Scan for the cell matching the given text and deliver its (X, Y) coordinate at center. 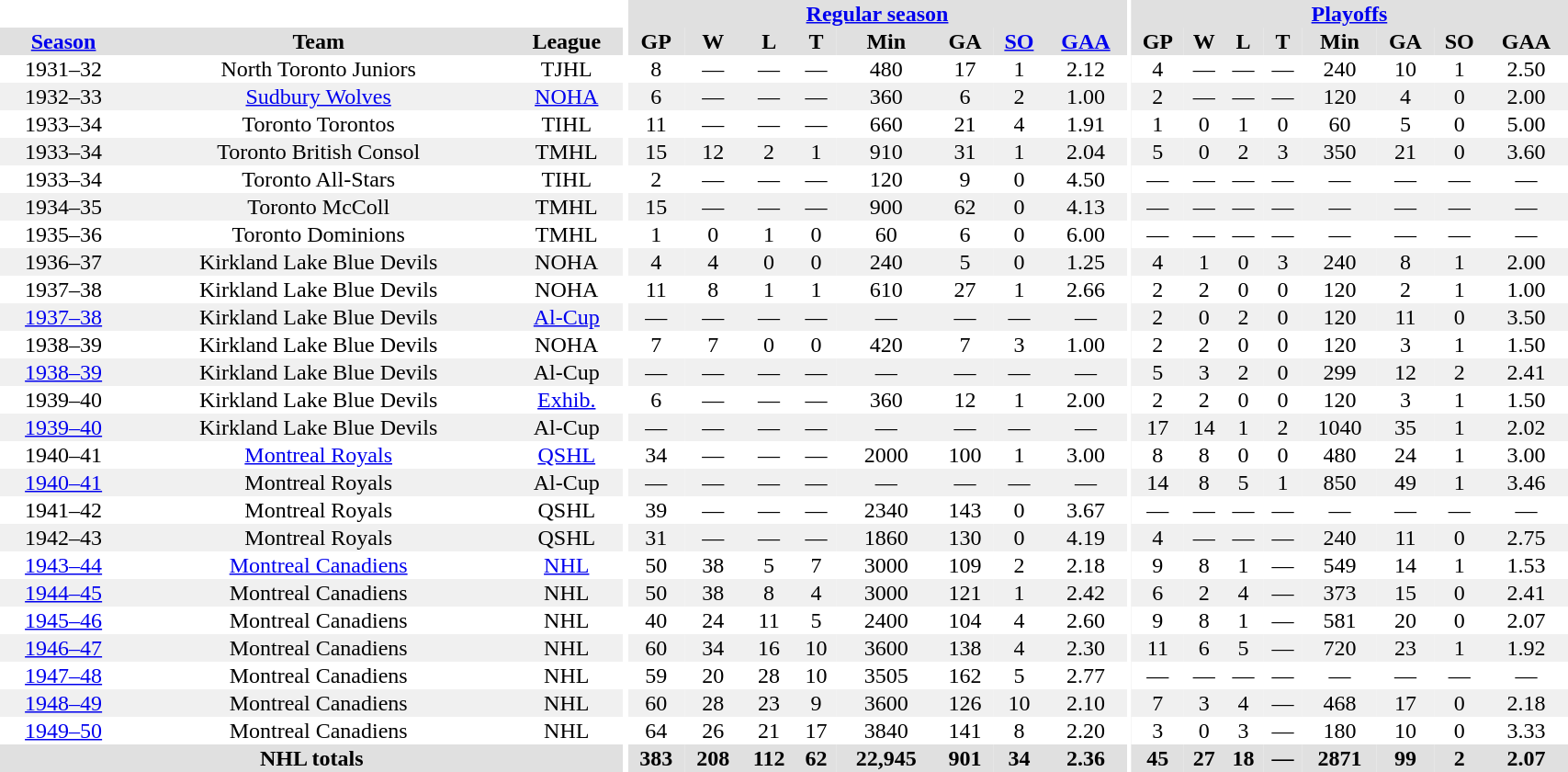
549 (1339, 565)
900 (886, 207)
18 (1244, 758)
299 (1339, 372)
2871 (1339, 758)
112 (769, 758)
1934–35 (63, 207)
Team (318, 41)
2.77 (1086, 675)
Toronto British Consol (318, 152)
2.10 (1086, 703)
126 (965, 703)
59 (656, 675)
35 (1405, 427)
901 (965, 758)
1936–37 (63, 262)
1935–36 (63, 234)
1948–49 (63, 703)
1945–46 (63, 620)
1949–50 (63, 731)
2.02 (1527, 427)
49 (1405, 482)
Regular season (876, 14)
2.60 (1086, 620)
1943–44 (63, 565)
40 (656, 620)
3.33 (1527, 731)
1946–47 (63, 648)
Toronto Dominions (318, 234)
850 (1339, 482)
99 (1405, 758)
2.30 (1086, 648)
39 (656, 510)
180 (1339, 731)
2.42 (1086, 593)
2.04 (1086, 152)
Playoffs (1350, 14)
130 (965, 538)
2.36 (1086, 758)
4.50 (1086, 179)
45 (1158, 758)
350 (1339, 152)
4.19 (1086, 538)
Toronto McColl (318, 207)
26 (713, 731)
1860 (886, 538)
Toronto All-Stars (318, 179)
1941–42 (63, 510)
6.00 (1086, 234)
373 (1339, 593)
2400 (886, 620)
3.67 (1086, 510)
100 (965, 455)
2.50 (1527, 69)
Sudbury Wolves (318, 96)
3505 (886, 675)
Season (63, 41)
121 (965, 593)
1040 (1339, 427)
1947–48 (63, 675)
TJHL (566, 69)
1.91 (1086, 124)
1931–32 (63, 69)
Toronto Torontos (318, 124)
581 (1339, 620)
1944–45 (63, 593)
2.20 (1086, 731)
143 (965, 510)
141 (965, 731)
2340 (886, 510)
2.66 (1086, 289)
720 (1339, 648)
1.53 (1527, 565)
1.92 (1527, 648)
64 (656, 731)
1.25 (1086, 262)
22,945 (886, 758)
208 (713, 758)
4.13 (1086, 207)
660 (886, 124)
610 (886, 289)
16 (769, 648)
NHL totals (311, 758)
138 (965, 648)
5.00 (1527, 124)
1942–43 (63, 538)
2.75 (1527, 538)
League (566, 41)
North Toronto Juniors (318, 69)
420 (886, 345)
383 (656, 758)
2.12 (1086, 69)
104 (965, 620)
Exhib. (566, 400)
3.60 (1527, 152)
162 (965, 675)
2000 (886, 455)
468 (1339, 703)
1932–33 (63, 96)
910 (886, 152)
109 (965, 565)
3.46 (1527, 482)
3.50 (1527, 317)
3840 (886, 731)
